Detect which cell encompasses the target text, then output its (x, y) center coordinate. 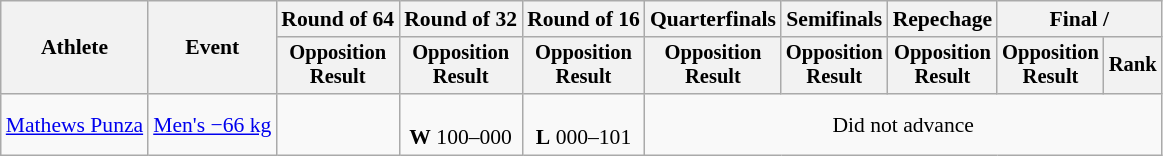
Athlete (74, 48)
Final / (1079, 19)
Quarterfinals (713, 19)
Round of 16 (584, 19)
Semifinals (834, 19)
L 000–101 (584, 124)
Rank (1133, 66)
Round of 64 (338, 19)
W 100–000 (460, 124)
Did not advance (903, 124)
Mathews Punza (74, 124)
Event (212, 48)
Repechage (943, 19)
Round of 32 (460, 19)
Men's −66 kg (212, 124)
